Detect which cell encompasses the target text, then output its (x, y) center coordinate. 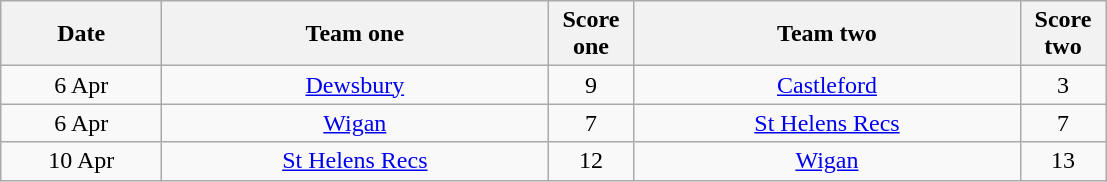
Dewsbury (355, 85)
Date (82, 34)
Team two (827, 34)
Castleford (827, 85)
Score two (1063, 34)
3 (1063, 85)
Team one (355, 34)
Score one (591, 34)
12 (591, 161)
10 Apr (82, 161)
13 (1063, 161)
9 (591, 85)
